Scan for the cell matching the given text and deliver its (x, y) coordinate at center. 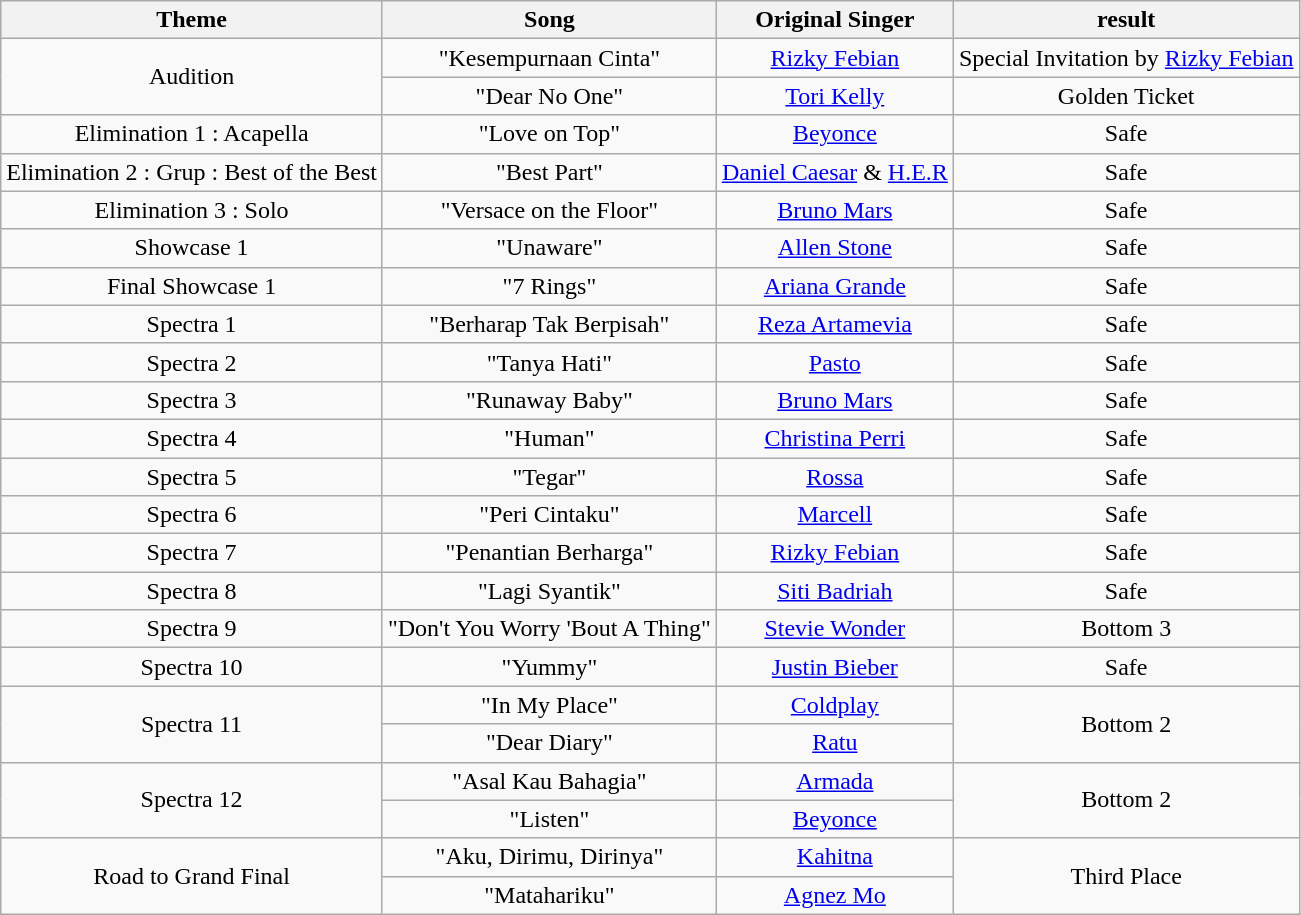
Spectra 8 (192, 591)
"Dear No One" (549, 96)
"Human" (549, 438)
Reza Artamevia (834, 324)
Third Place (1126, 876)
"Berharap Tak Berpisah" (549, 324)
Agnez Mo (834, 895)
"Unaware" (549, 248)
Final Showcase 1 (192, 286)
"Asal Kau Bahagia" (549, 781)
Spectra 3 (192, 400)
Daniel Caesar & H.E.R (834, 172)
Spectra 4 (192, 438)
"In My Place" (549, 705)
"Yummy" (549, 667)
Justin Bieber (834, 667)
Audition (192, 77)
Siti Badriah (834, 591)
Tori Kelly (834, 96)
Ratu (834, 743)
"Aku, Dirimu, Dirinya" (549, 857)
Coldplay (834, 705)
"Kesempurnaan Cinta" (549, 58)
Bottom 3 (1126, 629)
Showcase 1 (192, 248)
Stevie Wonder (834, 629)
"7 Rings" (549, 286)
"Best Part" (549, 172)
Original Singer (834, 20)
"Tegar" (549, 477)
Spectra 10 (192, 667)
"Matahariku" (549, 895)
Spectra 5 (192, 477)
Spectra 1 (192, 324)
Pasto (834, 362)
Elimination 3 : Solo (192, 210)
"Lagi Syantik" (549, 591)
Christina Perri (834, 438)
Road to Grand Final (192, 876)
Kahitna (834, 857)
"Don't You Worry 'Bout A Thing" (549, 629)
"Listen" (549, 819)
Spectra 11 (192, 724)
"Penantian Berharga" (549, 553)
Spectra 2 (192, 362)
"Love on Top" (549, 134)
Elimination 1 : Acapella (192, 134)
Elimination 2 : Grup : Best of the Best (192, 172)
Rossa (834, 477)
Theme (192, 20)
Song (549, 20)
Spectra 12 (192, 800)
Spectra 6 (192, 515)
result (1126, 20)
Marcell (834, 515)
Golden Ticket (1126, 96)
Spectra 9 (192, 629)
"Peri Cintaku" (549, 515)
Spectra 7 (192, 553)
"Versace on the Floor" (549, 210)
Allen Stone (834, 248)
Armada (834, 781)
Ariana Grande (834, 286)
Special Invitation by Rizky Febian (1126, 58)
"Runaway Baby" (549, 400)
"Tanya Hati" (549, 362)
"Dear Diary" (549, 743)
